Detect which cell encompasses the target text, then output its (X, Y) center coordinate. 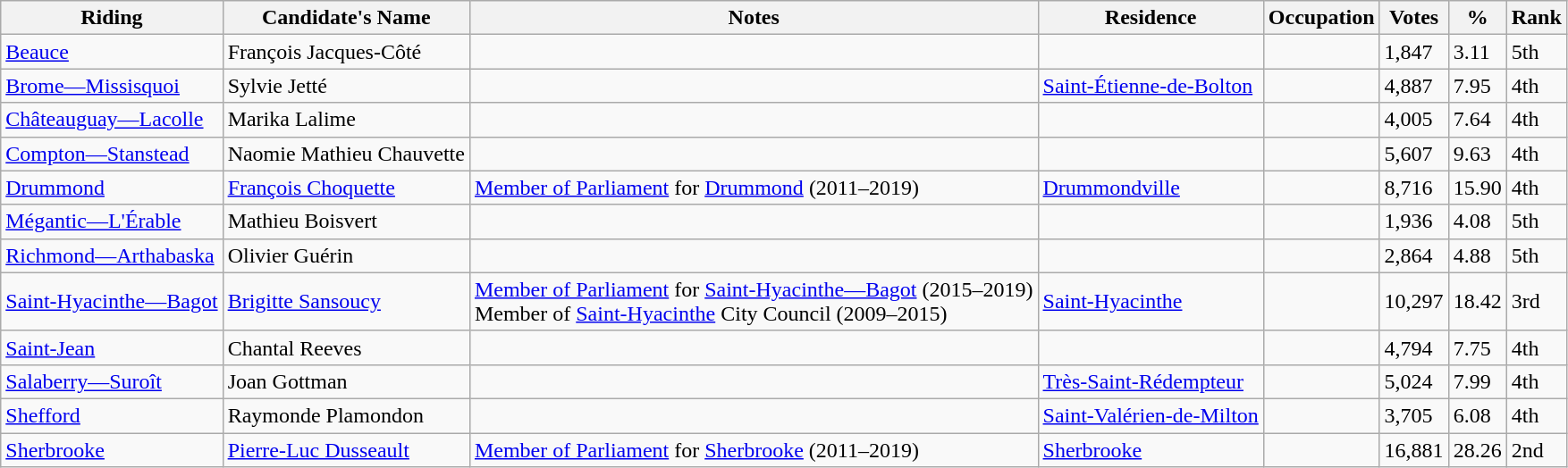
Châteauguay—Lacolle (112, 120)
4,794 (1414, 347)
1,936 (1414, 221)
Brigitte Sansoucy (346, 302)
Marika Lalime (346, 120)
Joan Gottman (346, 381)
3rd (1536, 302)
4.88 (1477, 255)
9.63 (1477, 154)
% (1477, 18)
5,607 (1414, 154)
Saint-Jean (112, 347)
Candidate's Name (346, 18)
Saint-Hyacinthe (1151, 302)
8,716 (1414, 188)
28.26 (1477, 449)
7.64 (1477, 120)
François Jacques-Côté (346, 52)
François Choquette (346, 188)
Rank (1536, 18)
Saint-Valérien-de-Milton (1151, 415)
Riding (112, 18)
Pierre-Luc Dusseault (346, 449)
Salaberry—Suroît (112, 381)
Naomie Mathieu Chauvette (346, 154)
1,847 (1414, 52)
2,864 (1414, 255)
Compton—Stanstead (112, 154)
Très-Saint-Rédempteur (1151, 381)
Saint-Étienne-de-Bolton (1151, 86)
3.11 (1477, 52)
4.08 (1477, 221)
16,881 (1414, 449)
Mathieu Boisvert (346, 221)
Mégantic—L'Érable (112, 221)
4,887 (1414, 86)
Beauce (112, 52)
Drummond (112, 188)
Residence (1151, 18)
7.75 (1477, 347)
Sylvie Jetté (346, 86)
Saint-Hyacinthe—Bagot (112, 302)
Votes (1414, 18)
Member of Parliament for Sherbrooke (2011–2019) (754, 449)
2nd (1536, 449)
18.42 (1477, 302)
Member of Parliament for Saint-Hyacinthe—Bagot (2015–2019) Member of Saint-Hyacinthe City Council (2009–2015) (754, 302)
4,005 (1414, 120)
Richmond—Arthabaska (112, 255)
7.99 (1477, 381)
7.95 (1477, 86)
3,705 (1414, 415)
Chantal Reeves (346, 347)
Shefford (112, 415)
Olivier Guérin (346, 255)
5,024 (1414, 381)
6.08 (1477, 415)
Occupation (1321, 18)
Brome—Missisquoi (112, 86)
Member of Parliament for Drummond (2011–2019) (754, 188)
Drummondville (1151, 188)
Notes (754, 18)
15.90 (1477, 188)
10,297 (1414, 302)
Raymonde Plamondon (346, 415)
